Extract the (x, y) coordinate from the center of the cell holding the provided text.  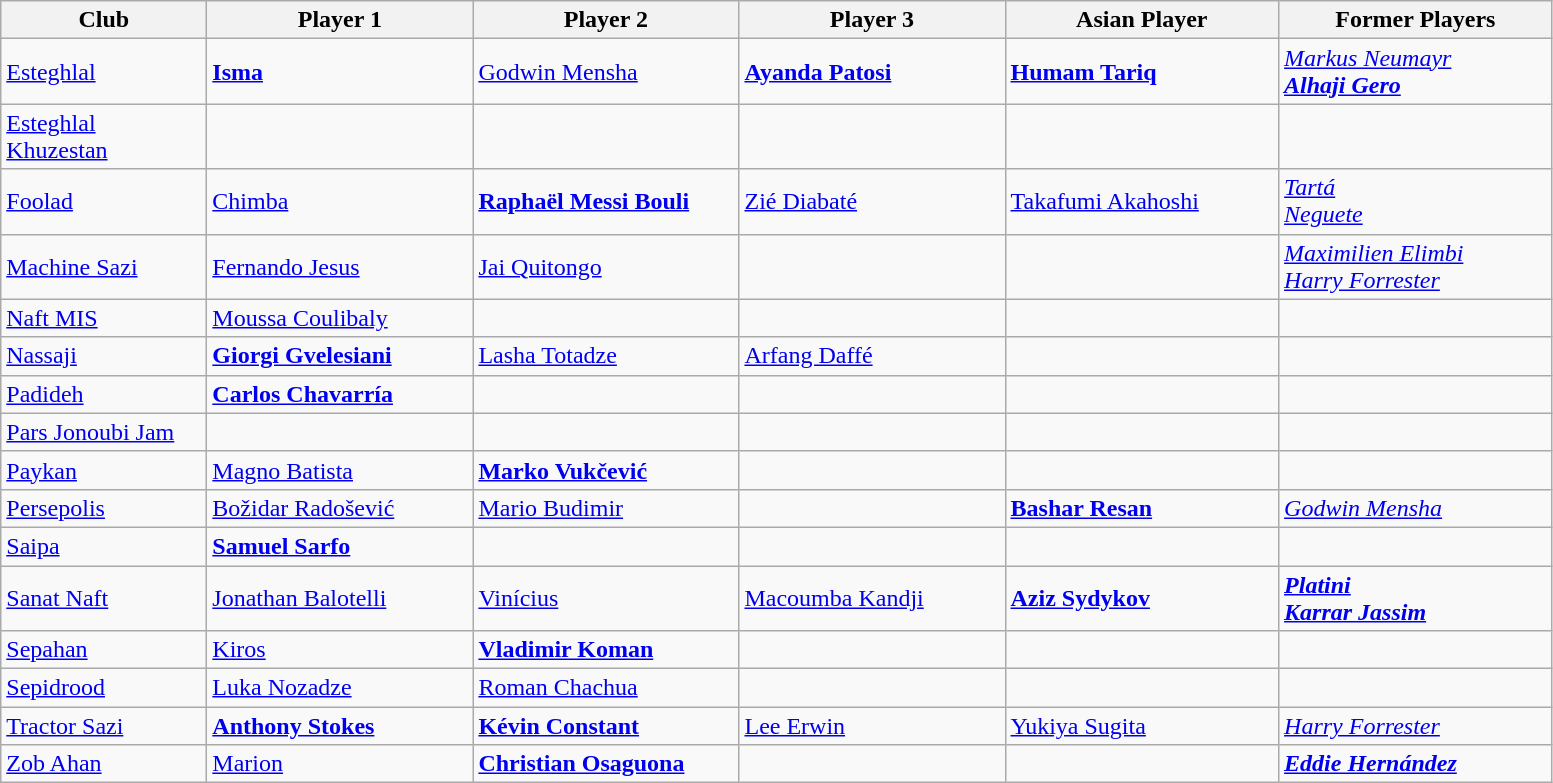
Harry Forrester (1416, 726)
Naft MIS (104, 318)
Moussa Coulibaly (340, 318)
Kévin Constant (606, 726)
Marion (340, 764)
Tractor Sazi (104, 726)
Chimba (340, 202)
Magno Batista (340, 470)
Anthony Stokes (340, 726)
Markus Neumayr Alhaji Gero (1416, 72)
Jonathan Balotelli (340, 598)
Fernando Jesus (340, 266)
Foolad (104, 202)
Marko Vukčević (606, 470)
Carlos Chavarría (340, 394)
Jai Quitongo (606, 266)
Yukiya Sugita (1142, 726)
Isma (340, 72)
Vladimir Koman (606, 650)
Machine Sazi (104, 266)
Sanat Naft (104, 598)
Lasha Totadze (606, 356)
Lee Erwin (872, 726)
Tartá Neguete (1416, 202)
Player 2 (606, 20)
Roman Chachua (606, 688)
Zob Ahan (104, 764)
Club (104, 20)
Božidar Radošević (340, 508)
Player 1 (340, 20)
Platini Karrar Jassim (1416, 598)
Ayanda Patosi (872, 72)
Maximilien Elimbi Harry Forrester (1416, 266)
Former Players (1416, 20)
Asian Player (1142, 20)
Saipa (104, 546)
Humam Tariq (1142, 72)
Kiros (340, 650)
Luka Nozadze (340, 688)
Raphaël Messi Bouli (606, 202)
Bashar Resan (1142, 508)
Nassaji (104, 356)
Paykan (104, 470)
Mario Budimir (606, 508)
Samuel Sarfo (340, 546)
Sepidrood (104, 688)
Giorgi Gvelesiani (340, 356)
Takafumi Akahoshi (1142, 202)
Christian Osaguona (606, 764)
Eddie Hernández (1416, 764)
Macoumba Kandji (872, 598)
Pars Jonoubi Jam (104, 432)
Esteghlal Khuzestan (104, 136)
Aziz Sydykov (1142, 598)
Persepolis (104, 508)
Esteghlal (104, 72)
Sepahan (104, 650)
Zié Diabaté (872, 202)
Padideh (104, 394)
Player 3 (872, 20)
Arfang Daffé (872, 356)
Vinícius (606, 598)
